Pinpoint the cell where the given text exists, returning its (X, Y) midpoint coordinate. 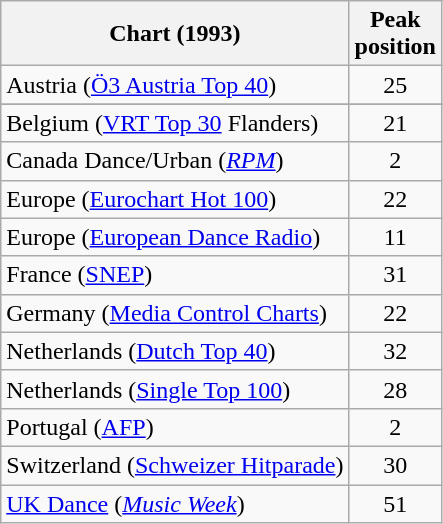
Belgium (VRT Top 30 Flanders) (175, 123)
Chart (1993) (175, 34)
25 (395, 85)
Austria (Ö3 Austria Top 40) (175, 85)
11 (395, 237)
Europe (European Dance Radio) (175, 237)
Europe (Eurochart Hot 100) (175, 199)
Portugal (AFP) (175, 427)
Peakposition (395, 34)
Netherlands (Single Top 100) (175, 389)
Netherlands (Dutch Top 40) (175, 351)
Canada Dance/Urban (RPM) (175, 161)
31 (395, 275)
28 (395, 389)
Germany (Media Control Charts) (175, 313)
France (SNEP) (175, 275)
30 (395, 465)
32 (395, 351)
51 (395, 503)
Switzerland (Schweizer Hitparade) (175, 465)
21 (395, 123)
UK Dance (Music Week) (175, 503)
